Output the [X, Y] coordinate of the center of the cell containing the given text.  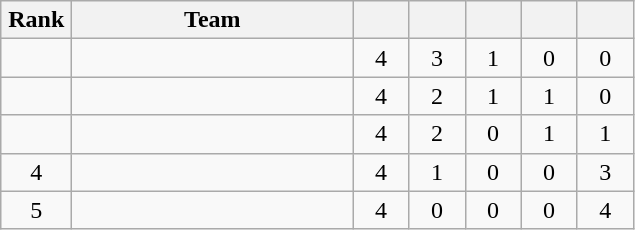
Team [212, 20]
Rank [36, 20]
5 [36, 210]
